Find where the given text appears and provide that cell's center as [X, Y] coordinate. 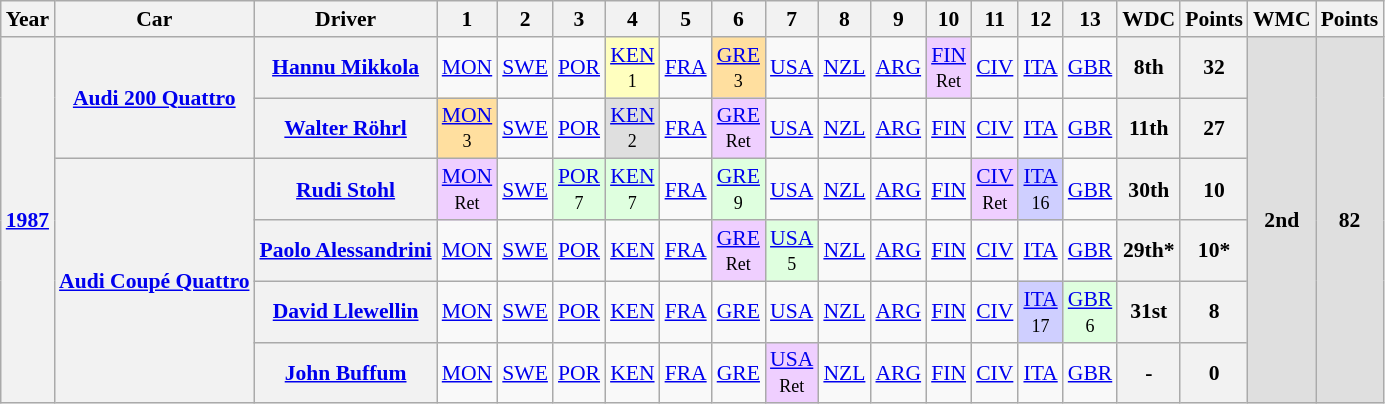
USA5 [792, 250]
7 [792, 19]
11th [1148, 128]
KEN1 [632, 68]
Hannu Mikkola [345, 68]
27 [1214, 128]
Walter Röhrl [345, 128]
John Buffum [345, 372]
POR7 [579, 190]
8th [1148, 68]
9 [898, 19]
KEN7 [632, 190]
4 [632, 19]
Rudi Stohl [345, 190]
12 [1040, 19]
0 [1214, 372]
USARet [792, 372]
Driver [345, 19]
31st [1148, 312]
2nd [1282, 220]
FINRet [948, 68]
GRE9 [738, 190]
Year [28, 19]
Car [154, 19]
CIVRet [994, 190]
GBR6 [1090, 312]
Audi 200 Quattro [154, 98]
3 [579, 19]
ITA16 [1040, 190]
1 [468, 19]
5 [686, 19]
David Llewellin [345, 312]
KEN2 [632, 128]
10* [1214, 250]
13 [1090, 19]
WMC [1282, 19]
6 [738, 19]
30th [1148, 190]
Audi Coupé Quattro [154, 281]
ITA17 [1040, 312]
GRE3 [738, 68]
29th* [1148, 250]
MON3 [468, 128]
11 [994, 19]
1987 [28, 220]
Paolo Alessandrini [345, 250]
2 [525, 19]
WDC [1148, 19]
- [1148, 372]
82 [1350, 220]
32 [1214, 68]
MONRet [468, 190]
